Output the [X, Y] coordinate of the center of the cell containing the given text.  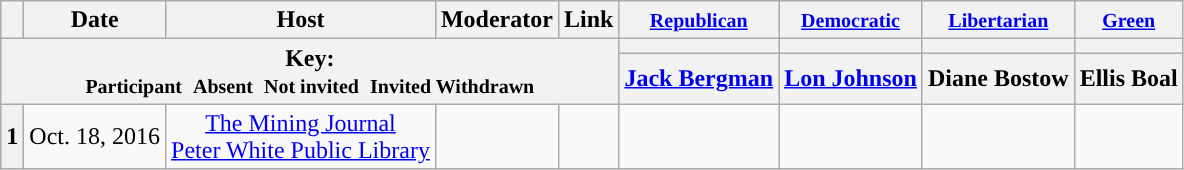
Green [1128, 20]
Libertarian [998, 20]
The Mining JournalPeter White Public Library [301, 136]
Moderator [496, 20]
Jack Bergman [699, 78]
Democratic [851, 20]
Key: Participant Absent Not invited Invited Withdrawn [310, 72]
Diane Bostow [998, 78]
1 [12, 136]
Republican [699, 20]
Ellis Boal [1128, 78]
Oct. 18, 2016 [95, 136]
Host [301, 20]
Date [95, 20]
Lon Johnson [851, 78]
Link [588, 20]
